Locate the cell with the specified text and output its [x, y] center coordinate. 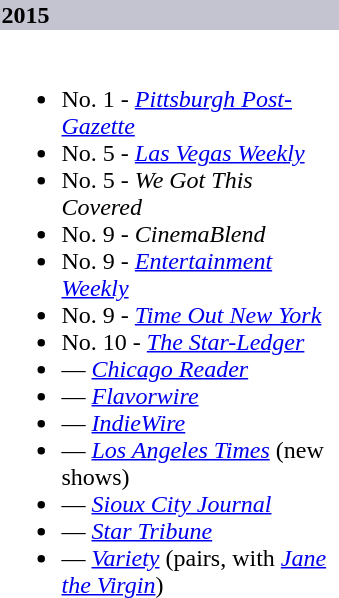
2015 [170, 15]
